Find where the given text appears and provide that cell's center as [X, Y] coordinate. 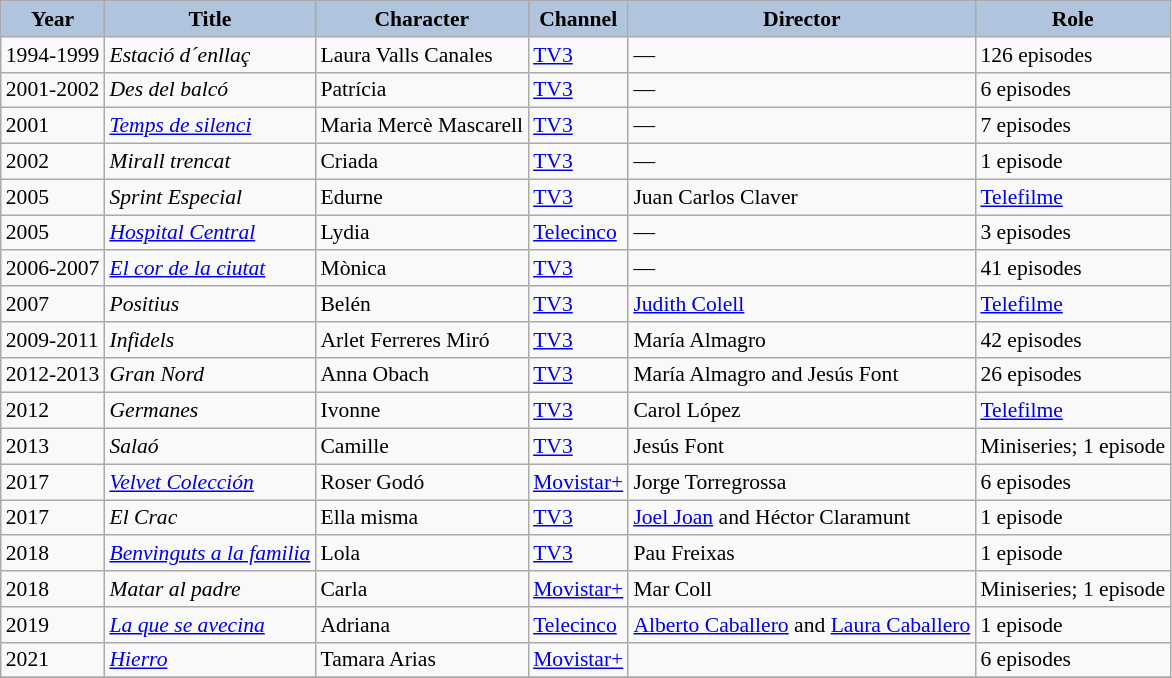
Ivonne [422, 411]
Camille [422, 447]
Arlet Ferreres Miró [422, 340]
Salaó [210, 447]
2006-2007 [53, 269]
Judith Colell [802, 304]
Germanes [210, 411]
2013 [53, 447]
Criada [422, 162]
Jorge Torregrossa [802, 482]
Tamara Arias [422, 660]
Character [422, 19]
2002 [53, 162]
Laura Valls Canales [422, 55]
Patrícia [422, 90]
Carla [422, 589]
26 episodes [1072, 375]
3 episodes [1072, 233]
Ella misma [422, 518]
Matar al padre [210, 589]
Lydia [422, 233]
Positius [210, 304]
Roser Godó [422, 482]
2012-2013 [53, 375]
Director [802, 19]
Alberto Caballero and Laura Caballero [802, 625]
Joel Joan and Héctor Claramunt [802, 518]
Lola [422, 554]
Maria Mercè Mascarell [422, 126]
Title [210, 19]
126 episodes [1072, 55]
Channel [578, 19]
Jesús Font [802, 447]
Hospital Central [210, 233]
Velvet Colección [210, 482]
2019 [53, 625]
7 episodes [1072, 126]
Sprint Especial [210, 197]
Adriana [422, 625]
Infidels [210, 340]
2001 [53, 126]
Gran Nord [210, 375]
2009-2011 [53, 340]
42 episodes [1072, 340]
Year [53, 19]
2001-2002 [53, 90]
Mirall trencat [210, 162]
Juan Carlos Claver [802, 197]
María Almagro and Jesús Font [802, 375]
María Almagro [802, 340]
Benvinguts a la familia [210, 554]
2007 [53, 304]
Mònica [422, 269]
Anna Obach [422, 375]
1994-1999 [53, 55]
Carol López [802, 411]
El cor de la ciutat [210, 269]
2021 [53, 660]
La que se avecina [210, 625]
41 episodes [1072, 269]
El Crac [210, 518]
Des del balcó [210, 90]
Role [1072, 19]
Belén [422, 304]
Temps de silenci [210, 126]
Estació d´enllaç [210, 55]
Mar Coll [802, 589]
Pau Freixas [802, 554]
Edurne [422, 197]
2012 [53, 411]
Hierro [210, 660]
